Detect which cell encompasses the target text, then output its [x, y] center coordinate. 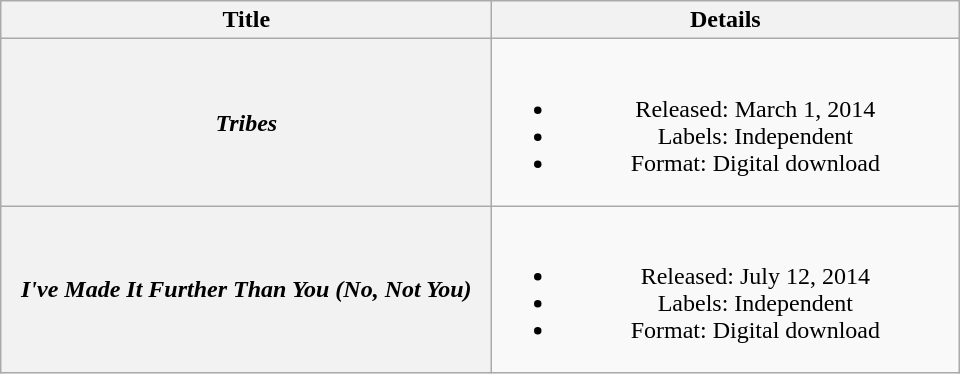
Released: July 12, 2014Labels: IndependentFormat: Digital download [726, 290]
Title [246, 20]
Details [726, 20]
Released: March 1, 2014Labels: IndependentFormat: Digital download [726, 122]
I've Made It Further Than You (No, Not You) [246, 290]
Tribes [246, 122]
